Locate the cell with the specified text and output its [X, Y] center coordinate. 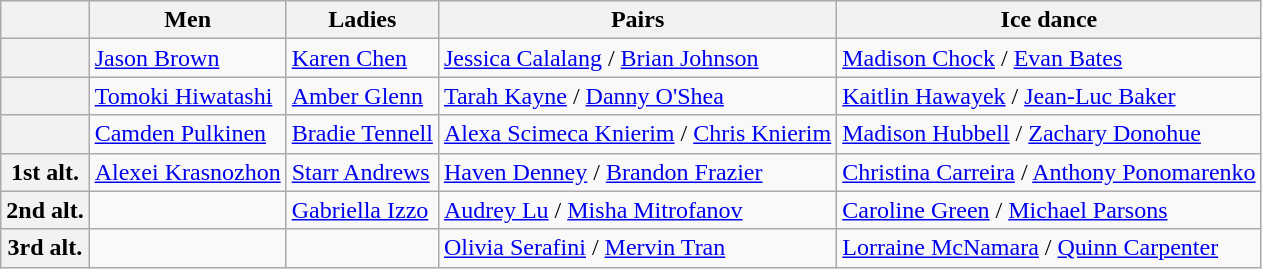
2nd alt. [45, 210]
Lorraine McNamara / Quinn Carpenter [1049, 248]
Jessica Calalang / Brian Johnson [637, 58]
Haven Denney / Brandon Frazier [637, 172]
Bradie Tennell [362, 134]
Pairs [637, 20]
Alexei Krasnozhon [188, 172]
Audrey Lu / Misha Mitrofanov [637, 210]
Madison Hubbell / Zachary Donohue [1049, 134]
1st alt. [45, 172]
Gabriella Izzo [362, 210]
Ice dance [1049, 20]
Jason Brown [188, 58]
Christina Carreira / Anthony Ponomarenko [1049, 172]
Camden Pulkinen [188, 134]
Madison Chock / Evan Bates [1049, 58]
Men [188, 20]
Karen Chen [362, 58]
Caroline Green / Michael Parsons [1049, 210]
Ladies [362, 20]
Tarah Kayne / Danny O'Shea [637, 96]
3rd alt. [45, 248]
Kaitlin Hawayek / Jean-Luc Baker [1049, 96]
Tomoki Hiwatashi [188, 96]
Starr Andrews [362, 172]
Olivia Serafini / Mervin Tran [637, 248]
Alexa Scimeca Knierim / Chris Knierim [637, 134]
Amber Glenn [362, 96]
